From the cell containing the given text, extract its center point as [x, y] coordinate. 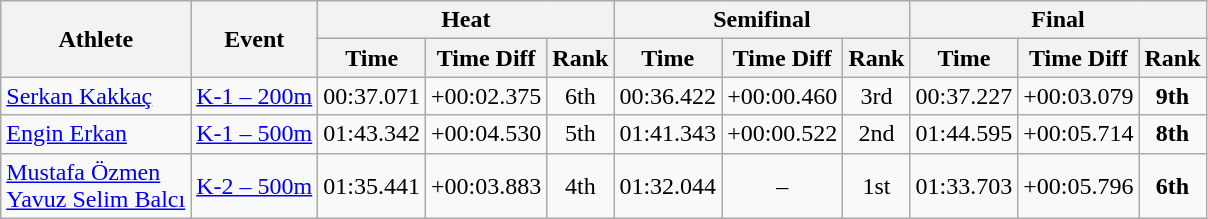
Final [1058, 20]
8th [1172, 134]
+00:00.522 [782, 134]
+00:02.375 [486, 96]
+00:00.460 [782, 96]
01:43.342 [372, 134]
+00:05.714 [1078, 134]
Engin Erkan [96, 134]
+00:03.079 [1078, 96]
+00:05.796 [1078, 186]
– [782, 186]
01:35.441 [372, 186]
01:32.044 [668, 186]
01:41.343 [668, 134]
K-2 – 500m [254, 186]
+00:03.883 [486, 186]
00:37.227 [964, 96]
5th [580, 134]
Semifinal [762, 20]
Athlete [96, 39]
Mustafa ÖzmenYavuz Selim Balcı [96, 186]
Serkan Kakkaç [96, 96]
01:33.703 [964, 186]
Heat [466, 20]
00:37.071 [372, 96]
Event [254, 39]
2nd [876, 134]
9th [1172, 96]
01:44.595 [964, 134]
4th [580, 186]
3rd [876, 96]
1st [876, 186]
K-1 – 500m [254, 134]
K-1 – 200m [254, 96]
00:36.422 [668, 96]
+00:04.530 [486, 134]
